Identify which cell holds the provided text, then report its [X, Y] central coordinate. 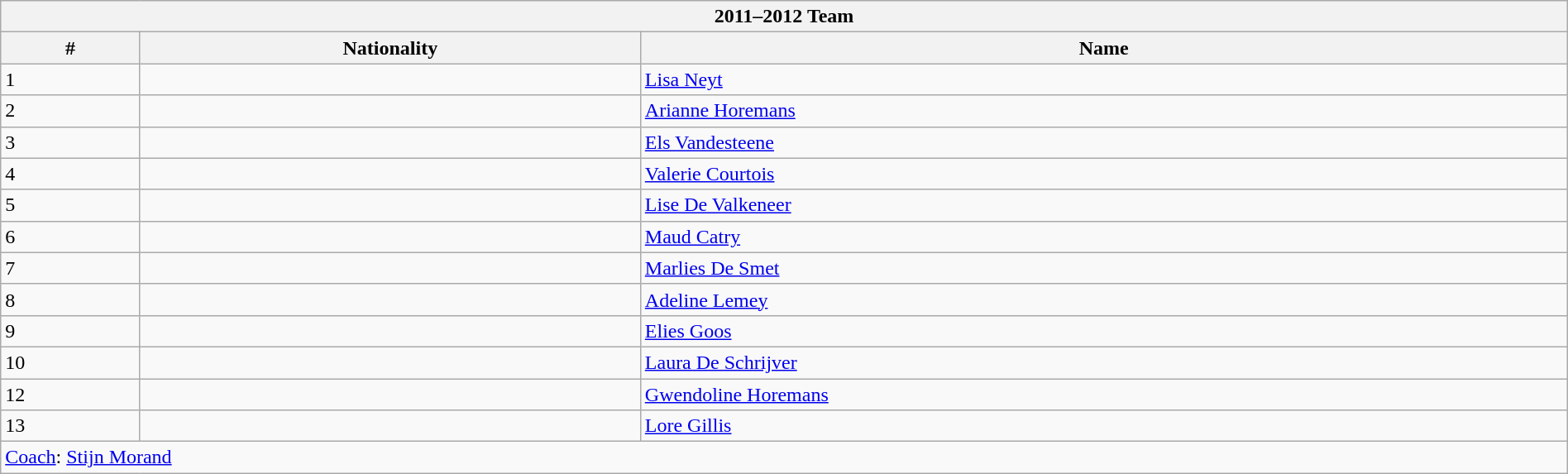
8 [71, 299]
4 [71, 174]
Els Vandesteene [1103, 142]
# [71, 48]
2 [71, 111]
Lise De Valkeneer [1103, 205]
Nationality [390, 48]
3 [71, 142]
12 [71, 395]
Marlies De Smet [1103, 268]
13 [71, 426]
Gwendoline Horemans [1103, 395]
6 [71, 237]
5 [71, 205]
Laura De Schrijver [1103, 362]
Elies Goos [1103, 331]
Lore Gillis [1103, 426]
Lisa Neyt [1103, 79]
1 [71, 79]
2011–2012 Team [784, 17]
Adeline Lemey [1103, 299]
Maud Catry [1103, 237]
Coach: Stijn Morand [784, 457]
9 [71, 331]
Valerie Courtois [1103, 174]
10 [71, 362]
Arianne Horemans [1103, 111]
Name [1103, 48]
7 [71, 268]
